Return the [x, y] coordinate for the center point of the cell that contains the specified text.  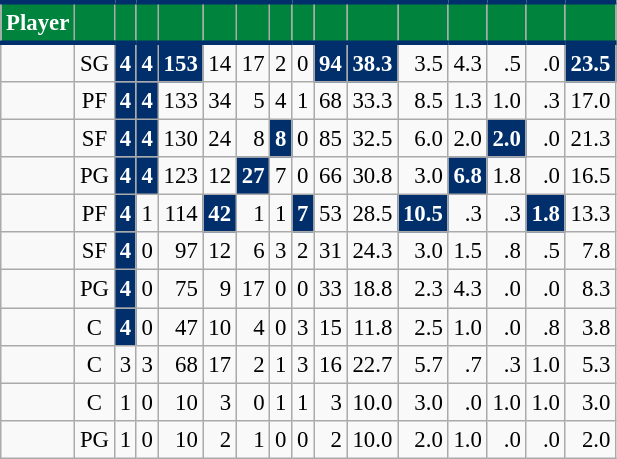
94 [330, 62]
22.7 [372, 364]
21.3 [590, 139]
13.3 [590, 214]
11.8 [372, 327]
97 [180, 251]
33.3 [372, 101]
18.8 [372, 289]
27 [252, 176]
Player [38, 22]
6.0 [423, 139]
123 [180, 176]
9 [220, 289]
32.5 [372, 139]
3.8 [590, 327]
17.0 [590, 101]
23.5 [590, 62]
15 [330, 327]
75 [180, 289]
16.5 [590, 176]
14 [220, 62]
SG [95, 62]
33 [330, 289]
1.5 [468, 251]
114 [180, 214]
2.3 [423, 289]
1.3 [468, 101]
16 [330, 364]
8.5 [423, 101]
3.5 [423, 62]
42 [220, 214]
38.3 [372, 62]
85 [330, 139]
31 [330, 251]
5.3 [590, 364]
28.5 [372, 214]
6 [252, 251]
133 [180, 101]
5.7 [423, 364]
8.3 [590, 289]
153 [180, 62]
2.5 [423, 327]
10.5 [423, 214]
5 [252, 101]
47 [180, 327]
66 [330, 176]
24 [220, 139]
6.8 [468, 176]
130 [180, 139]
.7 [468, 364]
7.8 [590, 251]
34 [220, 101]
24.3 [372, 251]
53 [330, 214]
30.8 [372, 176]
